From the cell containing the given text, extract its center point as [X, Y] coordinate. 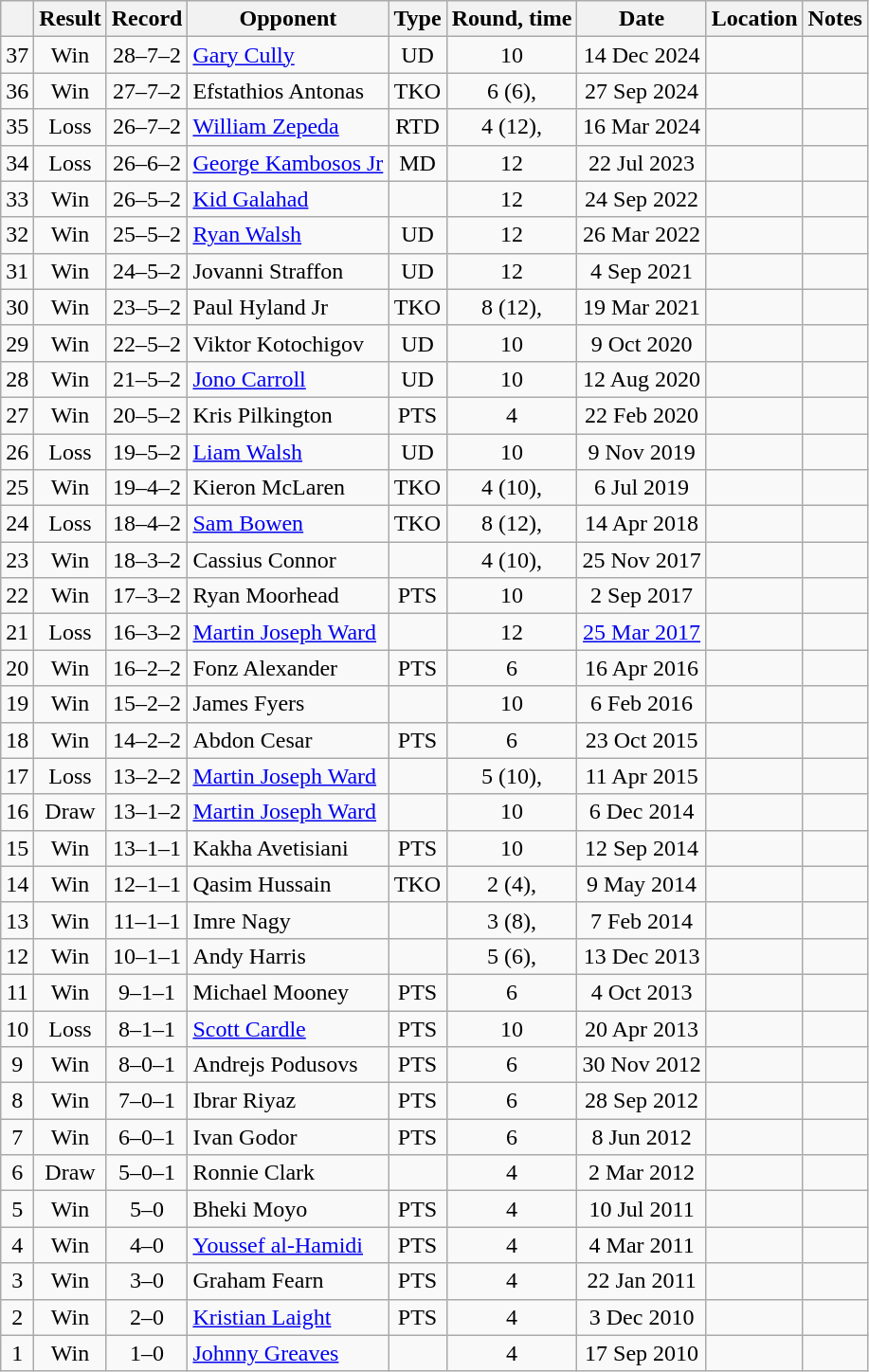
Andrejs Podusovs [288, 1065]
25 [17, 488]
29 [17, 343]
13 Dec 2013 [642, 956]
Jono Carroll [288, 379]
23–5–2 [147, 307]
2 (4), [512, 884]
4 Oct 2013 [642, 992]
16–2–2 [147, 668]
2–0 [147, 1317]
15–2–2 [147, 704]
Ibrar Riyaz [288, 1101]
8 [17, 1101]
25 Mar 2017 [642, 632]
Fonz Alexander [288, 668]
Kakha Avetisiani [288, 848]
16 Mar 2024 [642, 127]
5 (10), [512, 776]
25 Nov 2017 [642, 560]
12–1–1 [147, 884]
Efstathios Antonas [288, 91]
Andy Harris [288, 956]
19–5–2 [147, 452]
20–5–2 [147, 415]
13–2–2 [147, 776]
19–4–2 [147, 488]
22 Feb 2020 [642, 415]
20 Apr 2013 [642, 1028]
5–0 [147, 1209]
Kieron McLaren [288, 488]
6 Dec 2014 [642, 812]
17 Sep 2010 [642, 1353]
Gary Cully [288, 55]
2 [17, 1317]
23 [17, 560]
21–5–2 [147, 379]
8–0–1 [147, 1065]
6 Feb 2016 [642, 704]
Youssef al-Hamidi [288, 1245]
35 [17, 127]
20 [17, 668]
26–5–2 [147, 199]
24–5–2 [147, 271]
Graham Fearn [288, 1281]
Imre Nagy [288, 920]
13 [17, 920]
23 Oct 2015 [642, 740]
32 [17, 235]
Location [754, 19]
37 [17, 55]
Qasim Hussain [288, 884]
14 Dec 2024 [642, 55]
28 Sep 2012 [642, 1101]
16–3–2 [147, 632]
9 [17, 1065]
17 [17, 776]
9 May 2014 [642, 884]
4 (12), [512, 127]
12 Sep 2014 [642, 848]
7–0–1 [147, 1101]
9–1–1 [147, 992]
22 [17, 596]
Bheki Moyo [288, 1209]
16 Apr 2016 [642, 668]
6 Jul 2019 [642, 488]
1–0 [147, 1353]
2 Mar 2012 [642, 1173]
22–5–2 [147, 343]
18–4–2 [147, 524]
10–1–1 [147, 956]
8 Jun 2012 [642, 1137]
16 [17, 812]
Record [147, 19]
Liam Walsh [288, 452]
Opponent [288, 19]
31 [17, 271]
7 Feb 2014 [642, 920]
21 [17, 632]
5 [17, 1209]
MD [417, 163]
4 Mar 2011 [642, 1245]
9 Oct 2020 [642, 343]
18–3–2 [147, 560]
22 Jul 2023 [642, 163]
34 [17, 163]
Cassius Connor [288, 560]
30 [17, 307]
9 Nov 2019 [642, 452]
25–5–2 [147, 235]
19 [17, 704]
24 [17, 524]
5 (6), [512, 956]
24 Sep 2022 [642, 199]
6 (6), [512, 91]
15 [17, 848]
27 Sep 2024 [642, 91]
Viktor Kotochigov [288, 343]
Michael Mooney [288, 992]
Scott Cardle [288, 1028]
3 Dec 2010 [642, 1317]
13–1–1 [147, 848]
13–1–2 [147, 812]
26 Mar 2022 [642, 235]
George Kambosos Jr [288, 163]
28–7–2 [147, 55]
14 [17, 884]
Round, time [512, 19]
17–3–2 [147, 596]
22 Jan 2011 [642, 1281]
26 [17, 452]
7 [17, 1137]
1 [17, 1353]
3 (8), [512, 920]
8–1–1 [147, 1028]
11 [17, 992]
Jovanni Straffon [288, 271]
12 Aug 2020 [642, 379]
33 [17, 199]
30 Nov 2012 [642, 1065]
18 [17, 740]
Paul Hyland Jr [288, 307]
James Fyers [288, 704]
3 [17, 1281]
William Zepeda [288, 127]
Kid Galahad [288, 199]
14 Apr 2018 [642, 524]
27 [17, 415]
Sam Bowen [288, 524]
4–0 [147, 1245]
27–7–2 [147, 91]
Type [417, 19]
19 Mar 2021 [642, 307]
Kris Pilkington [288, 415]
2 Sep 2017 [642, 596]
RTD [417, 127]
36 [17, 91]
Kristian Laight [288, 1317]
Ryan Moorhead [288, 596]
28 [17, 379]
Ryan Walsh [288, 235]
26–7–2 [147, 127]
Notes [835, 19]
3–0 [147, 1281]
Abdon Cesar [288, 740]
Date [642, 19]
26–6–2 [147, 163]
Result [70, 19]
Ronnie Clark [288, 1173]
14–2–2 [147, 740]
Ivan Godor [288, 1137]
Johnny Greaves [288, 1353]
5–0–1 [147, 1173]
4 Sep 2021 [642, 271]
11 Apr 2015 [642, 776]
10 Jul 2011 [642, 1209]
11–1–1 [147, 920]
6–0–1 [147, 1137]
